From the cell containing the given text, extract its center point as (X, Y) coordinate. 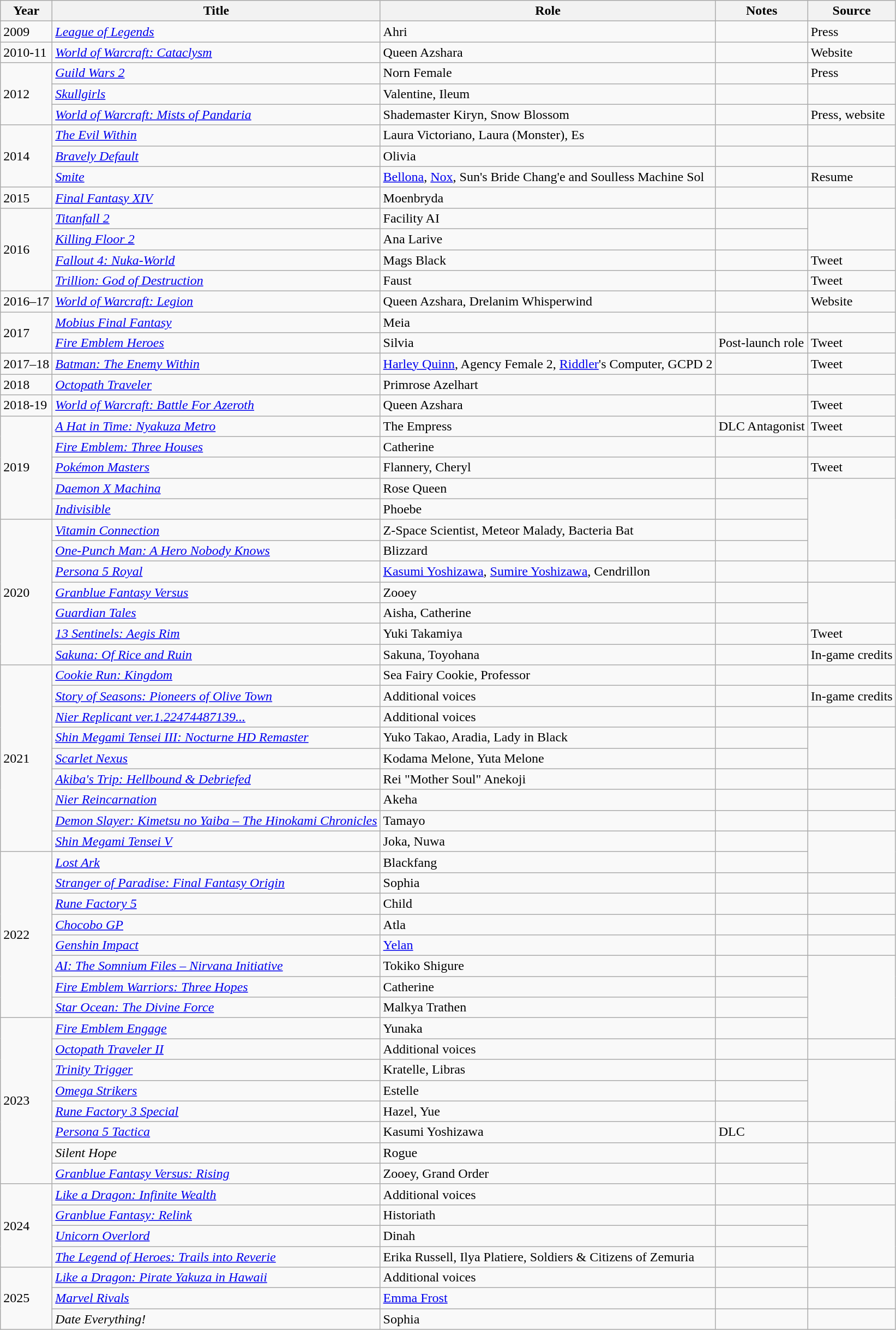
Kodama Melone, Yuta Melone (548, 758)
Resume (852, 177)
Sakuna: Of Rice and Ruin (216, 655)
Fire Emblem Engage (216, 1028)
Child (548, 903)
Persona 5 Tactica (216, 1132)
Rune Factory 5 (216, 903)
Rogue (548, 1153)
2020 (26, 592)
2018 (26, 385)
Rune Factory 3 Special (216, 1111)
Skullgirls (216, 94)
Nier Replicant ver.1.22474487139... (216, 717)
Post-launch role (761, 343)
Tokiko Shigure (548, 966)
Ahri (548, 32)
Lost Ark (216, 862)
Like a Dragon: Pirate Yakuza in Hawaii (216, 1278)
Atla (548, 925)
Akiba's Trip: Hellbound & Debriefed (216, 779)
2015 (26, 197)
Unicorn Overlord (216, 1236)
Tamayo (548, 820)
Primrose Azelhart (548, 385)
Bellona, Nox, Sun's Bride Chang'e and Soulless Machine Sol (548, 177)
Granblue Fantasy Versus: Rising (216, 1173)
Historiath (548, 1215)
Zooey, Grand Order (548, 1173)
Omega Strikers (216, 1091)
Granblue Fantasy: Relink (216, 1215)
Emma Frost (548, 1298)
Yunaka (548, 1028)
Ana Larive (548, 239)
2009 (26, 32)
Yuki Takamiya (548, 634)
Bravely Default (216, 156)
2021 (26, 758)
Meia (548, 322)
Octopath Traveler (216, 385)
Granblue Fantasy Versus (216, 592)
Persona 5 Royal (216, 571)
Title (216, 11)
2010-11 (26, 52)
Valentine, Ileum (548, 94)
One-Punch Man: A Hero Nobody Knows (216, 550)
Kratelle, Libras (548, 1070)
Rei "Mother Soul" Anekoji (548, 779)
Flannery, Cheryl (548, 468)
Mobius Final Fantasy (216, 322)
Guild Wars 2 (216, 73)
Fallout 4: Nuka-World (216, 260)
Faust (548, 281)
The Empress (548, 426)
Akeha (548, 800)
2025 (26, 1298)
Trinity Trigger (216, 1070)
Guardian Tales (216, 613)
Yelan (548, 945)
Notes (761, 11)
DLC Antagonist (761, 426)
World of Warcraft: Battle For Azeroth (216, 405)
Pokémon Masters (216, 468)
Rose Queen (548, 488)
Nier Reincarnation (216, 800)
Fire Emblem: Three Houses (216, 447)
Erika Russell, Ilya Platiere, Soldiers & Citizens of Zemuria (548, 1256)
Queen Azshara, Drelanim Whisperwind (548, 302)
2024 (26, 1225)
Vitamin Connection (216, 530)
Titanfall 2 (216, 218)
Z-Space Scientist, Meteor Malady, Bacteria Bat (548, 530)
Malkya Trathen (548, 1008)
Laura Victoriano, Laura (Monster), Es (548, 135)
Shademaster Kiryn, Snow Blossom (548, 115)
Facility AI (548, 218)
DLC (761, 1132)
Batman: The Enemy Within (216, 364)
Trillion: God of Destruction (216, 281)
Phoebe (548, 509)
Kasumi Yoshizawa, Sumire Yoshizawa, Cendrillon (548, 571)
Norn Female (548, 73)
Like a Dragon: Infinite Wealth (216, 1194)
Estelle (548, 1091)
2016–17 (26, 302)
Chocobo GP (216, 925)
Stranger of Paradise: Final Fantasy Origin (216, 883)
2019 (26, 468)
2023 (26, 1101)
Final Fantasy XIV (216, 197)
Shin Megami Tensei III: Nocturne HD Remaster (216, 738)
AI: The Somnium Files – Nirvana Initiative (216, 966)
The Evil Within (216, 135)
Moenbryda (548, 197)
Zooey (548, 592)
Yuko Takao, Aradia, Lady in Black (548, 738)
Mags Black (548, 260)
World of Warcraft: Mists of Pandaria (216, 115)
Marvel Rivals (216, 1298)
Sea Fairy Cookie, Professor (548, 675)
Scarlet Nexus (216, 758)
Source (852, 11)
Story of Seasons: Pioneers of Olive Town (216, 696)
2012 (26, 94)
Kasumi Yoshizawa (548, 1132)
2017 (26, 333)
Silent Hope (216, 1153)
World of Warcraft: Cataclysm (216, 52)
Indivisible (216, 509)
2016 (26, 249)
Fire Emblem Heroes (216, 343)
Harley Quinn, Agency Female 2, Riddler's Computer, GCPD 2 (548, 364)
13 Sentinels: Aegis Rim (216, 634)
Olivia (548, 156)
The Legend of Heroes: Trails into Reverie (216, 1256)
Genshin Impact (216, 945)
Hazel, Yue (548, 1111)
Shin Megami Tensei V (216, 841)
Year (26, 11)
World of Warcraft: Legion (216, 302)
Date Everything! (216, 1319)
Daemon X Machina (216, 488)
Star Ocean: The Divine Force (216, 1008)
Killing Floor 2 (216, 239)
2017–18 (26, 364)
Silvia (548, 343)
Demon Slayer: Kimetsu no Yaiba – The Hinokami Chronicles (216, 820)
Blizzard (548, 550)
2018-19 (26, 405)
Smite (216, 177)
Fire Emblem Warriors: Three Hopes (216, 987)
2022 (26, 934)
A Hat in Time: Nyakuza Metro (216, 426)
Octopath Traveler II (216, 1049)
Dinah (548, 1236)
Joka, Nuwa (548, 841)
Blackfang (548, 862)
League of Legends (216, 32)
2014 (26, 156)
Cookie Run: Kingdom (216, 675)
Aisha, Catherine (548, 613)
Sakuna, Toyohana (548, 655)
Role (548, 11)
Press, website (852, 115)
